Return [X, Y] of the center of cell containing provided text 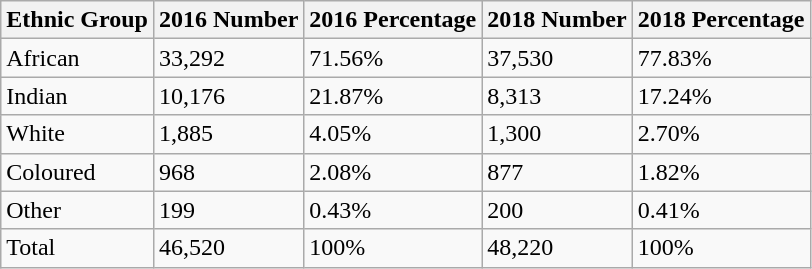
968 [228, 172]
Total [78, 248]
1.82% [721, 172]
Coloured [78, 172]
48,220 [557, 248]
1,300 [557, 134]
African [78, 58]
White [78, 134]
Ethnic Group [78, 20]
33,292 [228, 58]
2.70% [721, 134]
21.87% [393, 96]
877 [557, 172]
200 [557, 210]
10,176 [228, 96]
2.08% [393, 172]
17.24% [721, 96]
46,520 [228, 248]
8,313 [557, 96]
2018 Percentage [721, 20]
2016 Percentage [393, 20]
37,530 [557, 58]
Indian [78, 96]
199 [228, 210]
71.56% [393, 58]
2018 Number [557, 20]
Other [78, 210]
4.05% [393, 134]
2016 Number [228, 20]
77.83% [721, 58]
0.41% [721, 210]
1,885 [228, 134]
0.43% [393, 210]
